Find where the given text appears and provide that cell's center as [x, y] coordinate. 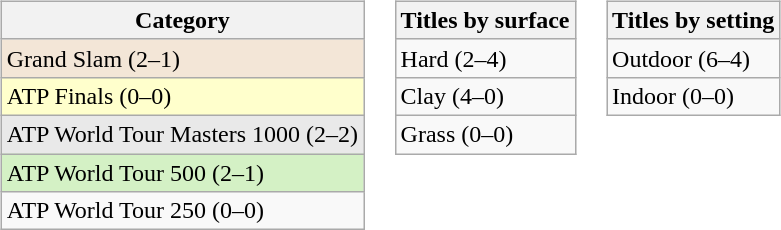
Clay (4–0) [485, 96]
ATP World Tour Masters 1000 (2–2) [182, 134]
Outdoor (6–4) [694, 58]
ATP World Tour 250 (0–0) [182, 211]
ATP Finals (0–0) [182, 96]
Grand Slam (2–1) [182, 58]
Category [182, 20]
Hard (2–4) [485, 58]
Indoor (0–0) [694, 96]
Titles by setting [694, 20]
Grass (0–0) [485, 134]
ATP World Tour 500 (2–1) [182, 173]
Titles by surface [485, 20]
